Determine the (X, Y) coordinate at the center of the cell enclosing the given text.  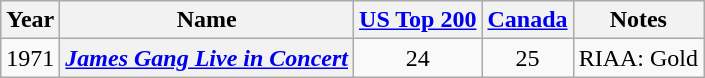
James Gang Live in Concert (207, 58)
Year (30, 20)
Canada (528, 20)
1971 (30, 58)
25 (528, 58)
Name (207, 20)
24 (418, 58)
US Top 200 (418, 20)
RIAA: Gold (638, 58)
Notes (638, 20)
